Scan for the cell matching the given text and deliver its (x, y) coordinate at center. 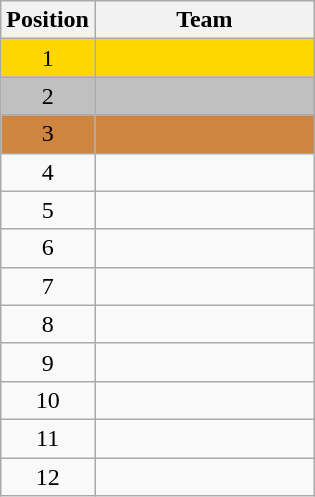
9 (48, 362)
1 (48, 58)
Team (204, 20)
3 (48, 134)
6 (48, 248)
10 (48, 400)
7 (48, 286)
11 (48, 438)
4 (48, 172)
5 (48, 210)
Position (48, 20)
8 (48, 324)
2 (48, 96)
12 (48, 477)
